Return the (X, Y) coordinate for the center point of the cell that contains the specified text.  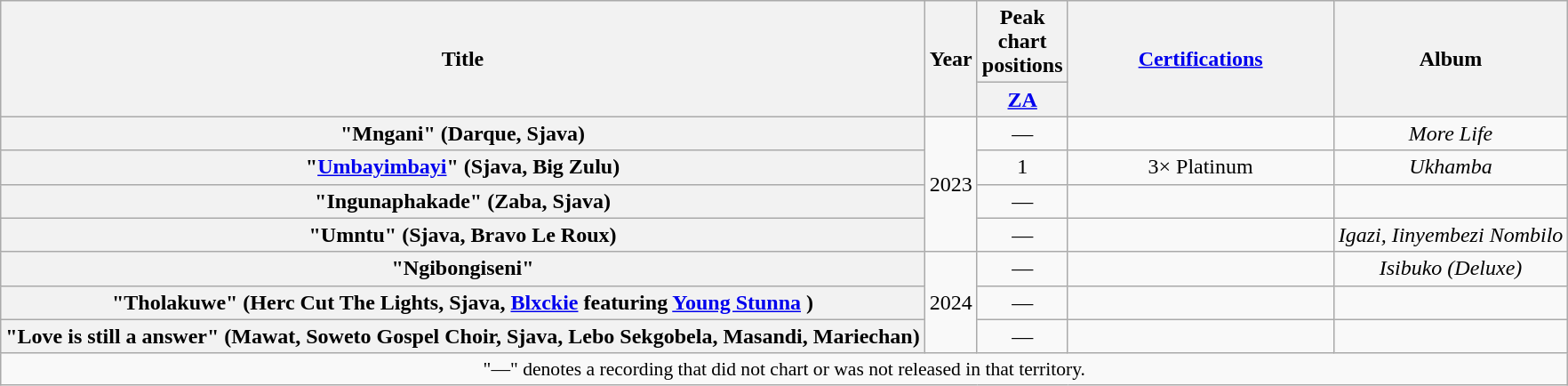
"Ngibongiseni" (463, 269)
"Love is still a answer" (Mawat, Soweto Gospel Choir, Sjava, Lebo Sekgobela, Masandi, Mariechan) (463, 336)
Certifications (1200, 59)
ZA (1022, 100)
"Umntu" (Sjava, Bravo Le Roux) (463, 235)
"—" denotes a recording that did not chart or was not released in that territory. (784, 369)
Title (463, 59)
"Ingunaphakade" (Zaba, Sjava) (463, 201)
Peak chart positions (1022, 42)
Ukhamba (1451, 167)
Igazi, Iinyembezi Nombilo (1451, 235)
Isibuko (Deluxe) (1451, 269)
1 (1022, 167)
Year (951, 59)
More Life (1451, 133)
Album (1451, 59)
"Tholakuwe" (Herc Cut The Lights, Sjava, Blxckie featuring Young Stunna ) (463, 302)
3× Platinum (1200, 167)
2024 (951, 302)
"Umbayimbayi" (Sjava, Big Zulu) (463, 167)
2023 (951, 184)
"Mngani" (Darque, Sjava) (463, 133)
